Find where the given text appears and provide that cell's center as (x, y) coordinate. 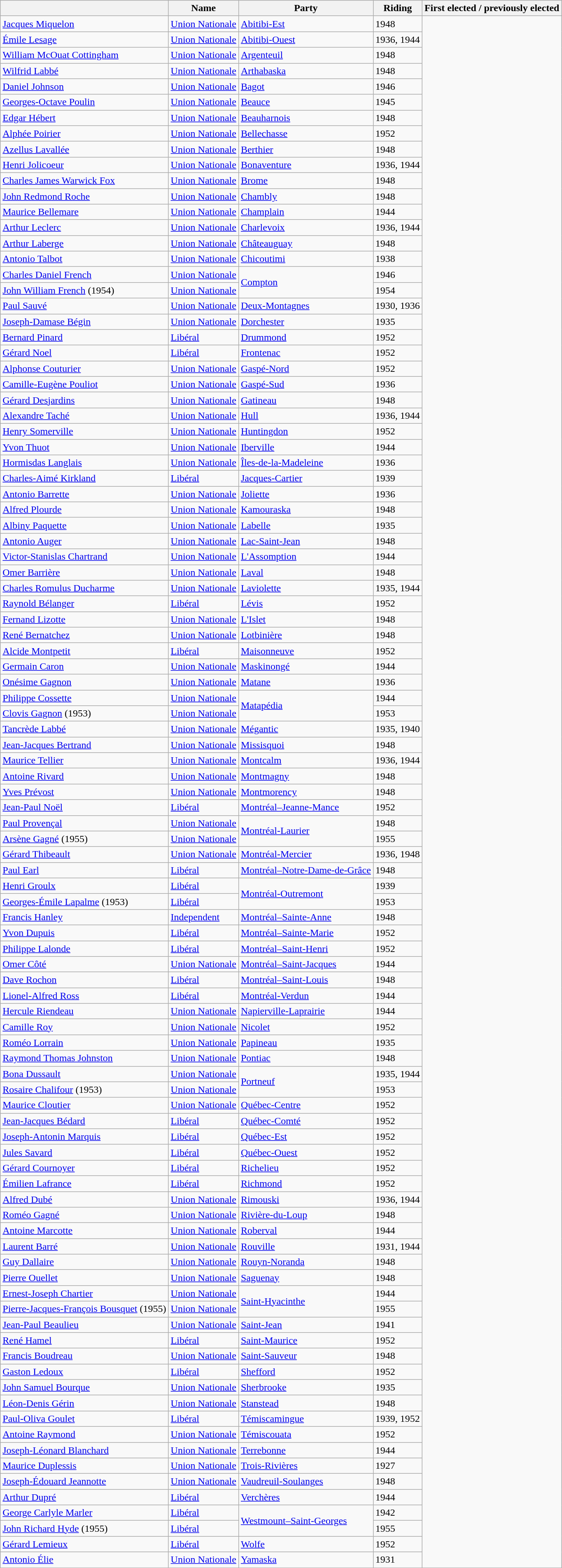
Westmount–Saint-Georges (305, 1521)
George Carlyle Marler (84, 1513)
Alphée Poirier (84, 133)
Antonio Barrette (84, 494)
1945 (398, 102)
Arsène Gagné (1955) (84, 839)
Germain Caron (84, 666)
Labelle (305, 525)
Matane (305, 682)
Yamaska (305, 1560)
Charlevoix (305, 228)
Saguenay (305, 1278)
Paul Provençal (84, 823)
Pierre-Jacques-François Bousquet (1955) (84, 1309)
Antoine Marcotte (84, 1231)
Pierre Ouellet (84, 1278)
Rimouski (305, 1199)
Alfred Dubé (84, 1199)
Papineau (305, 1043)
William McOuat Cottingham (84, 55)
Laurent Barré (84, 1246)
Arthur Dupré (84, 1497)
Maskinongé (305, 666)
Montmagny (305, 776)
Wilfrid Labbé (84, 71)
Henry Somerville (84, 431)
Napierville-Laprairie (305, 1011)
Dorchester (305, 322)
Châteauguay (305, 243)
Edgar Hébert (84, 118)
Ernest-Joseph Chartier (84, 1293)
Huntingdon (305, 431)
Philippe Lalonde (84, 948)
Montréal–Saint-Henri (305, 948)
L'Assomption (305, 557)
Argenteuil (305, 55)
Yvon Dupuis (84, 933)
Maurice Cloutier (84, 1105)
1931, 1944 (398, 1246)
Arthabaska (305, 71)
1930, 1936 (398, 306)
Gérard Cournoyer (84, 1168)
Gérard Desjardins (84, 400)
Montréal-Mercier (305, 854)
Omer Côté (84, 964)
Sherbrooke (305, 1387)
Henri Groulx (84, 886)
Trois-Rivières (305, 1466)
John William French (1954) (84, 290)
1954 (398, 290)
Kamouraska (305, 510)
Émilien Lafrance (84, 1183)
Charles Romulus Ducharme (84, 588)
Saint-Maurice (305, 1340)
Vaudreuil-Soulanges (305, 1482)
Maurice Bellemare (84, 212)
L'Islet (305, 619)
Montréal–Saint-Louis (305, 980)
Antoine Rivard (84, 776)
Antonio Talbot (84, 259)
Tancrède Labbé (84, 729)
Alexandre Taché (84, 415)
Onésime Gagnon (84, 682)
Joseph-Édouard Jeannotte (84, 1482)
René Hamel (84, 1340)
Joseph-Antonin Marquis (84, 1136)
Gaspé-Nord (305, 369)
Independent (203, 917)
Gérard Noel (84, 353)
Mégantic (305, 729)
Hormisdas Langlais (84, 463)
Daniel Johnson (84, 86)
1936, 1948 (398, 854)
Beauce (305, 102)
Gaston Ledoux (84, 1372)
Gatineau (305, 400)
Portneuf (305, 1082)
Fernand Lizotte (84, 619)
Alcide Montpetit (84, 651)
Iberville (305, 447)
Arthur Laberge (84, 243)
Québec-Comté (305, 1121)
Nicolet (305, 1027)
Chambly (305, 196)
Hull (305, 415)
Québec-Ouest (305, 1152)
1935, 1940 (398, 729)
Charles-Aimé Kirkland (84, 478)
John Richard Hyde (1955) (84, 1528)
Alphonse Couturier (84, 369)
Maurice Tellier (84, 761)
Maisonneuve (305, 651)
Jean-Paul Noël (84, 807)
Montréal–Jeanne-Mance (305, 807)
Omer Barrière (84, 572)
Alfred Plourde (84, 510)
Lotbinière (305, 635)
Albiny Paquette (84, 525)
Abitibi-Est (305, 24)
Guy Dallaire (84, 1262)
Brome (305, 180)
Québec-Est (305, 1136)
Montréal-Verdun (305, 996)
Montcalm (305, 761)
Jules Savard (84, 1152)
Laviolette (305, 588)
Charles James Warwick Fox (84, 180)
Montmorency (305, 792)
1927 (398, 1466)
Bagot (305, 86)
Rouville (305, 1246)
Name (203, 8)
1942 (398, 1513)
Arthur Leclerc (84, 228)
Champlain (305, 212)
Rosaire Chalifour (1953) (84, 1090)
Laval (305, 572)
Jacques Miquelon (84, 24)
Saint-Sauveur (305, 1356)
Yves Prévost (84, 792)
Party (305, 8)
Montréal–Notre-Dame-de-Grâce (305, 870)
Verchères (305, 1497)
Jean-Jacques Bédard (84, 1121)
1939, 1952 (398, 1419)
Rivière-du-Loup (305, 1215)
Montréal-Outremont (305, 894)
Témiscouata (305, 1434)
Georges-Octave Poulin (84, 102)
Compton (305, 282)
Victor-Stanislas Chartrand (84, 557)
1931 (398, 1560)
Québec-Centre (305, 1105)
Lac-Saint-Jean (305, 541)
Richmond (305, 1183)
Georges-Émile Lapalme (1953) (84, 901)
Deux-Montagnes (305, 306)
Paul Earl (84, 870)
John Samuel Bourque (84, 1387)
Chicoutimi (305, 259)
Paul-Oliva Goulet (84, 1419)
Roméo Gagné (84, 1215)
Matapédia (305, 706)
Pontiac (305, 1058)
Richelieu (305, 1168)
Terrebonne (305, 1450)
Stanstead (305, 1403)
Raynold Bélanger (84, 604)
Frontenac (305, 353)
Maurice Duplessis (84, 1466)
Philippe Cossette (84, 698)
First elected / previously elected (492, 8)
1938 (398, 259)
Saint-Hyacinthe (305, 1301)
Gérard Thibeault (84, 854)
René Bernatchez (84, 635)
Antonio Auger (84, 541)
Gaspé-Sud (305, 384)
Riding (398, 8)
Bernard Pinard (84, 337)
Jean-Paul Beaulieu (84, 1325)
Antoine Raymond (84, 1434)
Clovis Gagnon (1953) (84, 714)
Lévis (305, 604)
Témiscamingue (305, 1419)
Azellus Lavallée (84, 149)
Shefford (305, 1372)
Hercule Riendeau (84, 1011)
Missisquoi (305, 745)
Jacques-Cartier (305, 478)
Bona Dussault (84, 1074)
Paul Sauvé (84, 306)
Montréal–Saint-Jacques (305, 964)
Camille Roy (84, 1027)
Francis Hanley (84, 917)
Îles-de-la-Madeleine (305, 463)
Yvon Thuot (84, 447)
John Redmond Roche (84, 196)
Joseph-Léonard Blanchard (84, 1450)
Bonaventure (305, 165)
Montréal-Laurier (305, 831)
Beauharnois (305, 118)
Joseph-Damase Bégin (84, 322)
Charles Daniel French (84, 275)
Dave Rochon (84, 980)
Raymond Thomas Johnston (84, 1058)
Bellechasse (305, 133)
Jean-Jacques Bertrand (84, 745)
Lionel-Alfred Ross (84, 996)
Camille-Eugène Pouliot (84, 384)
Francis Boudreau (84, 1356)
Léon-Denis Gérin (84, 1403)
Joliette (305, 494)
Roméo Lorrain (84, 1043)
Montréal–Sainte-Marie (305, 933)
Montréal–Sainte-Anne (305, 917)
Roberval (305, 1231)
Saint-Jean (305, 1325)
Émile Lesage (84, 40)
Wolfe (305, 1544)
Rouyn-Noranda (305, 1262)
Berthier (305, 149)
Abitibi-Ouest (305, 40)
Antonio Élie (84, 1560)
Henri Jolicoeur (84, 165)
1941 (398, 1325)
Gérard Lemieux (84, 1544)
Drummond (305, 337)
